Find where the given text appears and provide that cell's center as [x, y] coordinate. 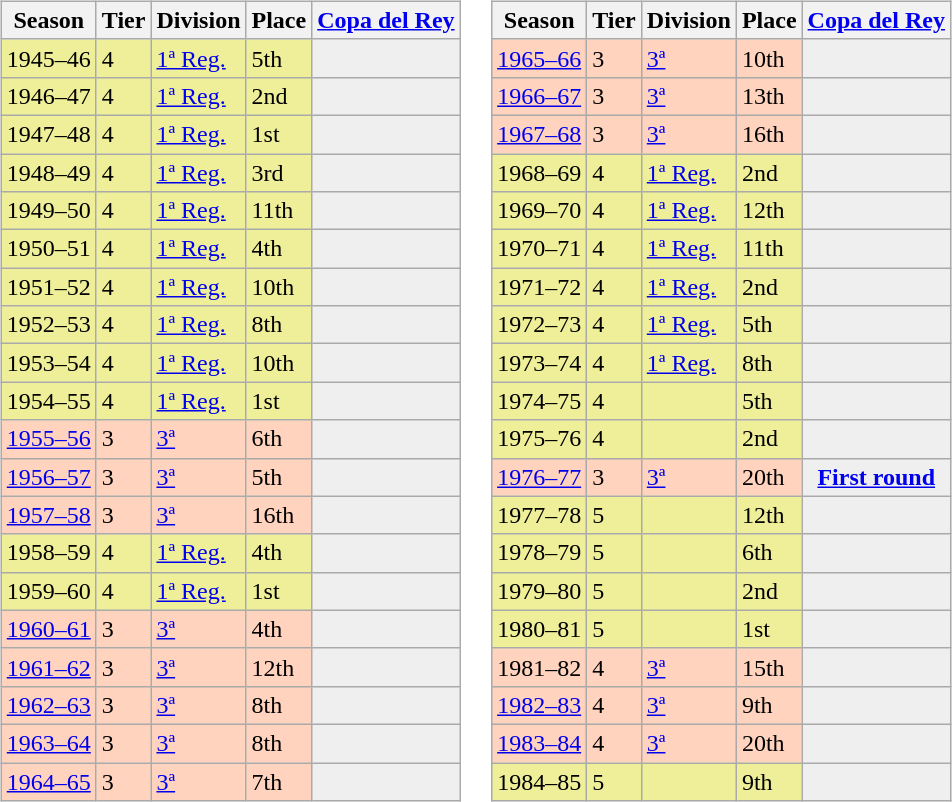
1959–60 [48, 591]
13th [769, 96]
1947–48 [48, 134]
1965–66 [540, 58]
1968–69 [540, 173]
1973–74 [540, 363]
1950–51 [48, 249]
1964–65 [48, 781]
1954–55 [48, 401]
1958–59 [48, 553]
1971–72 [540, 287]
1980–81 [540, 629]
1955–56 [48, 439]
1963–64 [48, 743]
15th [769, 667]
1983–84 [540, 743]
1948–49 [48, 173]
1966–67 [540, 96]
1982–83 [540, 705]
1984–85 [540, 781]
1953–54 [48, 363]
1979–80 [540, 591]
1945–46 [48, 58]
1970–71 [540, 249]
1981–82 [540, 667]
1974–75 [540, 401]
1957–58 [48, 515]
1961–62 [48, 667]
1962–63 [48, 705]
1952–53 [48, 325]
1975–76 [540, 439]
3rd [279, 173]
First round [876, 477]
1977–78 [540, 515]
1960–61 [48, 629]
1976–77 [540, 477]
1946–47 [48, 96]
1951–52 [48, 287]
1978–79 [540, 553]
1967–68 [540, 134]
1969–70 [540, 211]
1956–57 [48, 477]
1949–50 [48, 211]
7th [279, 781]
1972–73 [540, 325]
